Search for the cell housing the specified text and yield its (X, Y) center coordinate. 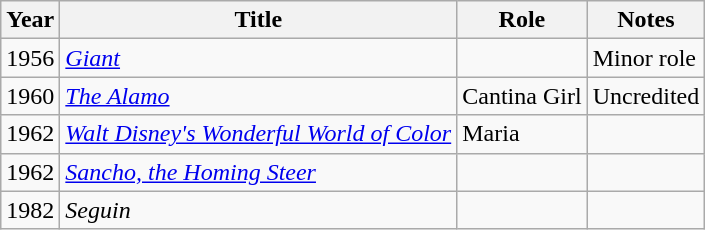
Seguin (258, 210)
Uncredited (646, 96)
Maria (522, 134)
The Alamo (258, 96)
Title (258, 20)
1982 (30, 210)
Giant (258, 58)
Cantina Girl (522, 96)
Year (30, 20)
Minor role (646, 58)
Notes (646, 20)
Walt Disney's Wonderful World of Color (258, 134)
Sancho, the Homing Steer (258, 172)
1960 (30, 96)
Role (522, 20)
1956 (30, 58)
